Pinpoint the cell where the given text exists, returning its [X, Y] midpoint coordinate. 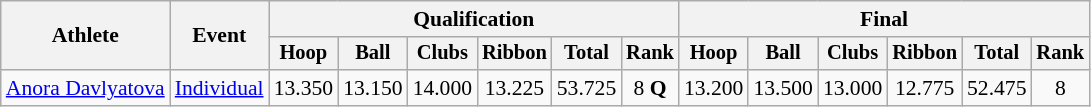
53.725 [586, 88]
Individual [220, 88]
Final [884, 19]
13.500 [782, 88]
13.000 [852, 88]
8 [1061, 88]
Athlete [86, 36]
52.475 [996, 88]
13.150 [372, 88]
8 Q [650, 88]
14.000 [442, 88]
13.350 [304, 88]
Qualification [474, 19]
13.225 [514, 88]
13.200 [714, 88]
Anora Davlyatova [86, 88]
Event [220, 36]
12.775 [924, 88]
